Output the [X, Y] coordinate of the center of the cell containing the given text.  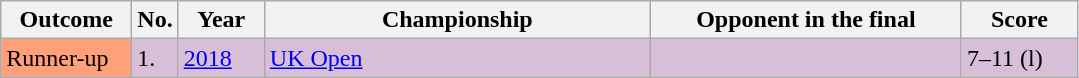
Championship [457, 20]
7–11 (l) [1019, 58]
Year [221, 20]
Score [1019, 20]
No. [155, 20]
Outcome [66, 20]
2018 [221, 58]
Runner-up [66, 58]
Opponent in the final [806, 20]
UK Open [457, 58]
1. [155, 58]
